Pinpoint the cell where the given text exists, returning its [X, Y] midpoint coordinate. 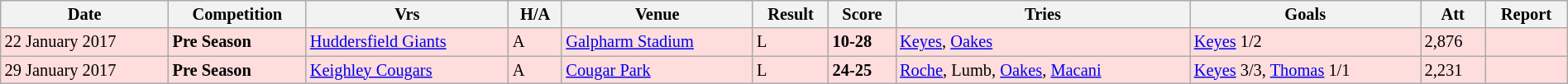
Vrs [407, 14]
Score [862, 14]
Keighley Cougars [407, 70]
Result [791, 14]
Huddersfield Giants [407, 42]
Keyes, Oakes [1043, 42]
2,231 [1453, 70]
H/A [535, 14]
Cougar Park [657, 70]
Att [1453, 14]
Galpharm Stadium [657, 42]
Keyes 3/3, Thomas 1/1 [1305, 70]
Report [1527, 14]
Tries [1043, 14]
Goals [1305, 14]
Roche, Lumb, Oakes, Macani [1043, 70]
10-28 [862, 42]
Competition [237, 14]
29 January 2017 [84, 70]
24-25 [862, 70]
Keyes 1/2 [1305, 42]
Date [84, 14]
2,876 [1453, 42]
22 January 2017 [84, 42]
Venue [657, 14]
